Locate the cell with the specified text and output its (X, Y) center coordinate. 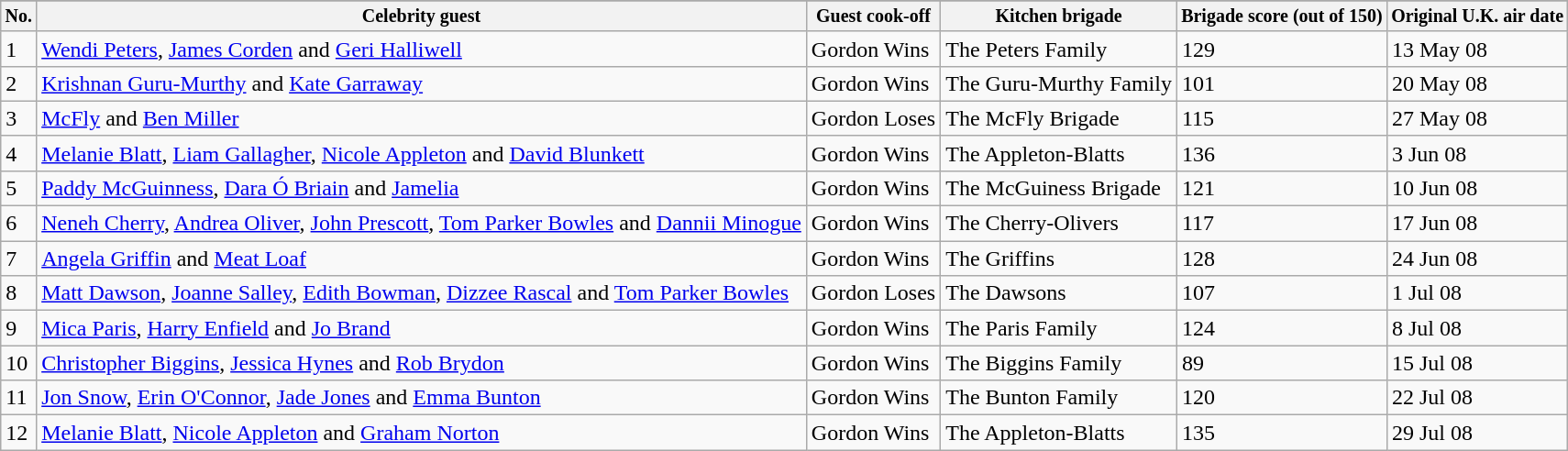
The Biggins Family (1059, 363)
Christopher Biggins, Jessica Hynes and Rob Brydon (422, 363)
1 Jul 08 (1476, 293)
107 (1282, 293)
24 Jun 08 (1476, 258)
Jon Snow, Erin O'Connor, Jade Jones and Emma Bunton (422, 398)
Wendi Peters, James Corden and Geri Halliwell (422, 49)
9 (18, 328)
124 (1282, 328)
12 (18, 433)
8 Jul 08 (1476, 328)
Neneh Cherry, Andrea Oliver, John Prescott, Tom Parker Bowles and Dannii Minogue (422, 224)
121 (1282, 188)
Melanie Blatt, Nicole Appleton and Graham Norton (422, 433)
7 (18, 258)
27 May 08 (1476, 118)
136 (1282, 153)
1 (18, 49)
Kitchen brigade (1059, 16)
101 (1282, 83)
3 Jun 08 (1476, 153)
Brigade score (out of 150) (1282, 16)
10 Jun 08 (1476, 188)
10 (18, 363)
No. (18, 16)
17 Jun 08 (1476, 224)
20 May 08 (1476, 83)
The Bunton Family (1059, 398)
120 (1282, 398)
15 Jul 08 (1476, 363)
117 (1282, 224)
Original U.K. air date (1476, 16)
The Paris Family (1059, 328)
Melanie Blatt, Liam Gallagher, Nicole Appleton and David Blunkett (422, 153)
Angela Griffin and Meat Loaf (422, 258)
11 (18, 398)
89 (1282, 363)
The Cherry-Olivers (1059, 224)
3 (18, 118)
Paddy McGuinness, Dara Ó Briain and Jamelia (422, 188)
Celebrity guest (422, 16)
The Guru-Murthy Family (1059, 83)
The McGuiness Brigade (1059, 188)
5 (18, 188)
The Dawsons (1059, 293)
The Peters Family (1059, 49)
8 (18, 293)
135 (1282, 433)
Matt Dawson, Joanne Salley, Edith Bowman, Dizzee Rascal and Tom Parker Bowles (422, 293)
6 (18, 224)
13 May 08 (1476, 49)
2 (18, 83)
22 Jul 08 (1476, 398)
29 Jul 08 (1476, 433)
115 (1282, 118)
Mica Paris, Harry Enfield and Jo Brand (422, 328)
The Griffins (1059, 258)
Krishnan Guru-Murthy and Kate Garraway (422, 83)
129 (1282, 49)
McFly and Ben Miller (422, 118)
4 (18, 153)
128 (1282, 258)
Guest cook-off (873, 16)
The McFly Brigade (1059, 118)
